Capture the cell that displays the provided text and extract its [X, Y] central coordinate. 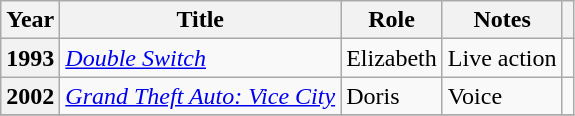
2002 [30, 96]
Voice [502, 96]
Year [30, 20]
Title [200, 20]
Notes [502, 20]
Double Switch [200, 58]
Elizabeth [392, 58]
Live action [502, 58]
Role [392, 20]
1993 [30, 58]
Doris [392, 96]
Grand Theft Auto: Vice City [200, 96]
